Pinpoint the cell where the given text exists, returning its (X, Y) midpoint coordinate. 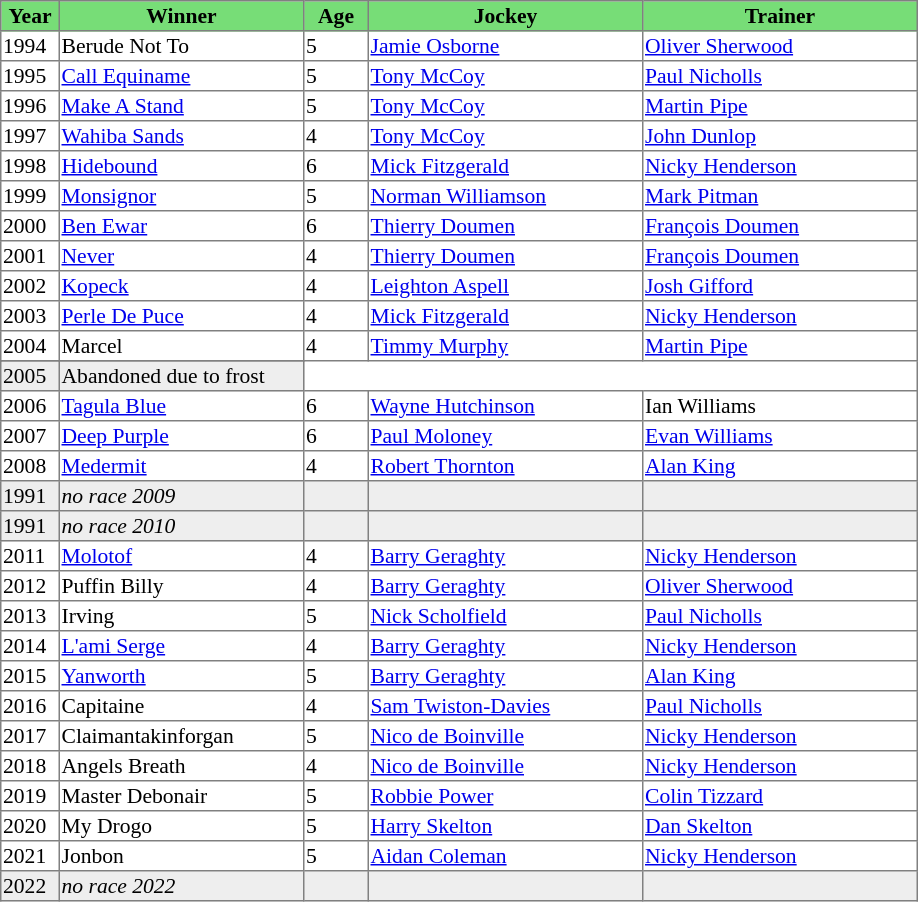
Aidan Coleman (505, 856)
Molotof (181, 556)
Kopeck (181, 286)
Trainer (780, 16)
2001 (30, 256)
Wahiba Sands (181, 136)
Evan Williams (780, 436)
2008 (30, 466)
Harry Skelton (505, 826)
Year (30, 16)
2011 (30, 556)
Robert Thornton (505, 466)
Berude Not To (181, 46)
1994 (30, 46)
2016 (30, 706)
John Dunlop (780, 136)
Abandoned due to frost (181, 376)
My Drogo (181, 826)
2019 (30, 796)
2012 (30, 586)
Josh Gifford (780, 286)
2007 (30, 436)
no race 2022 (181, 886)
1999 (30, 196)
no race 2009 (181, 496)
Sam Twiston-Davies (505, 706)
Yanworth (181, 676)
Marcel (181, 346)
Tagula Blue (181, 406)
no race 2010 (181, 526)
Jockey (505, 16)
2005 (30, 376)
Call Equiname (181, 76)
Capitaine (181, 706)
2002 (30, 286)
2018 (30, 766)
2006 (30, 406)
Perle De Puce (181, 316)
1997 (30, 136)
Angels Breath (181, 766)
Wayne Hutchinson (505, 406)
Never (181, 256)
2017 (30, 736)
1996 (30, 106)
Make A Stand (181, 106)
2020 (30, 826)
2022 (30, 886)
Robbie Power (505, 796)
Irving (181, 616)
Age (336, 16)
Colin Tizzard (780, 796)
Norman Williamson (505, 196)
Puffin Billy (181, 586)
Ian Williams (780, 406)
1998 (30, 166)
Timmy Murphy (505, 346)
2021 (30, 856)
Jonbon (181, 856)
2013 (30, 616)
2014 (30, 646)
L'ami Serge (181, 646)
Master Debonair (181, 796)
Leighton Aspell (505, 286)
Deep Purple (181, 436)
Ben Ewar (181, 226)
Jamie Osborne (505, 46)
2015 (30, 676)
2004 (30, 346)
Nick Scholfield (505, 616)
Claimantakinforgan (181, 736)
Medermit (181, 466)
Dan Skelton (780, 826)
Winner (181, 16)
Monsignor (181, 196)
Hidebound (181, 166)
2003 (30, 316)
Mark Pitman (780, 196)
1995 (30, 76)
Paul Moloney (505, 436)
2000 (30, 226)
